Locate the cell with the specified text and output its [x, y] center coordinate. 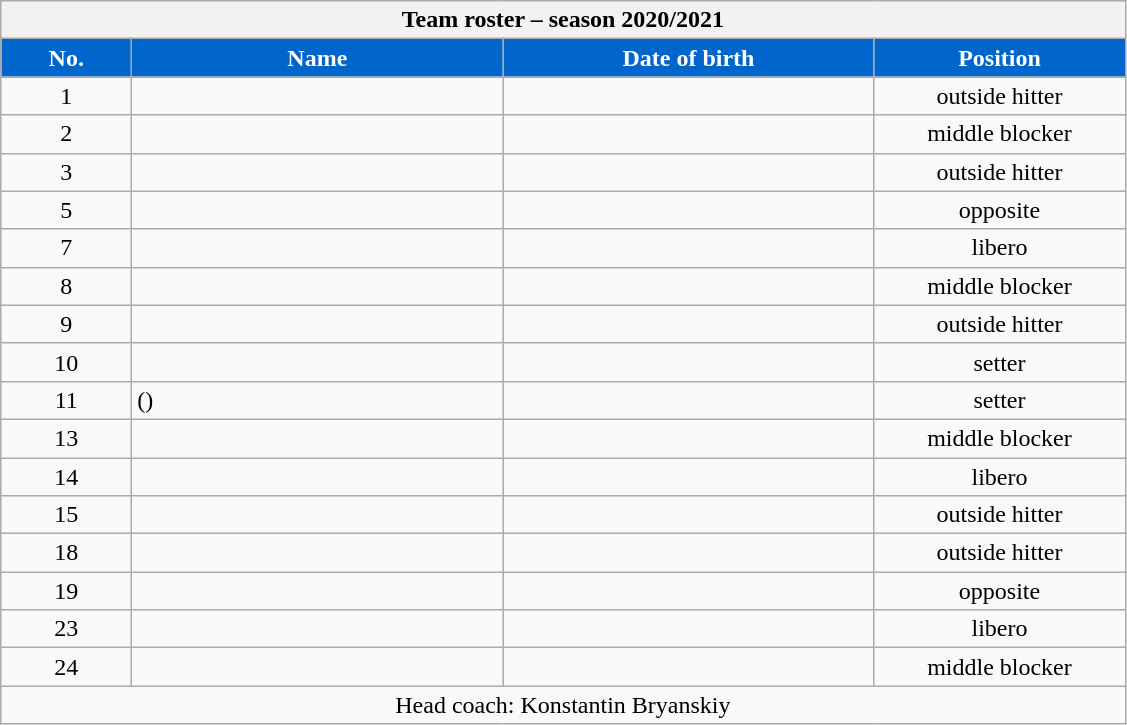
Head coach: Konstantin Bryanskiy [563, 705]
19 [66, 591]
No. [66, 58]
2 [66, 134]
10 [66, 362]
8 [66, 286]
13 [66, 438]
18 [66, 553]
Position [1000, 58]
15 [66, 515]
1 [66, 96]
9 [66, 324]
11 [66, 400]
Name [318, 58]
Date of birth [688, 58]
7 [66, 248]
14 [66, 477]
3 [66, 172]
() [318, 400]
23 [66, 629]
5 [66, 210]
24 [66, 667]
Team roster – season 2020/2021 [563, 20]
